Locate the cell with the specified text and output its (x, y) center coordinate. 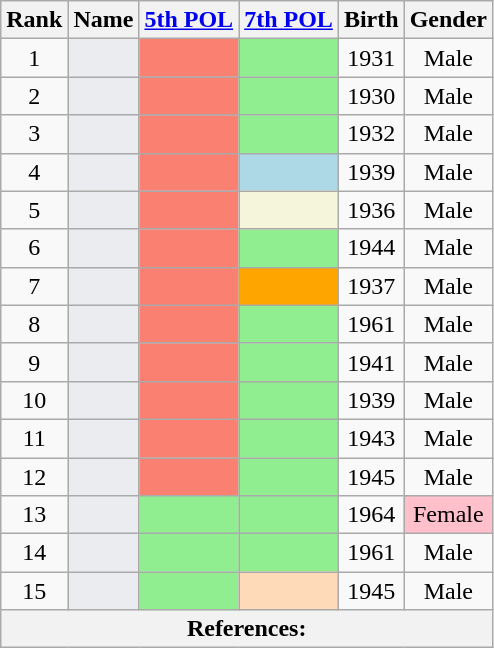
1 (34, 58)
8 (34, 324)
10 (34, 400)
1930 (371, 96)
12 (34, 477)
3 (34, 134)
7th POL (289, 20)
Gender (448, 20)
Rank (34, 20)
1944 (371, 248)
Name (104, 20)
1937 (371, 286)
1941 (371, 362)
1932 (371, 134)
15 (34, 591)
1931 (371, 58)
2 (34, 96)
Birth (371, 20)
1964 (371, 515)
1936 (371, 210)
9 (34, 362)
5 (34, 210)
7 (34, 286)
1943 (371, 438)
14 (34, 553)
References: (247, 629)
Female (448, 515)
11 (34, 438)
4 (34, 172)
6 (34, 248)
5th POL (189, 20)
13 (34, 515)
